Locate the cell with the specified text and output its (X, Y) center coordinate. 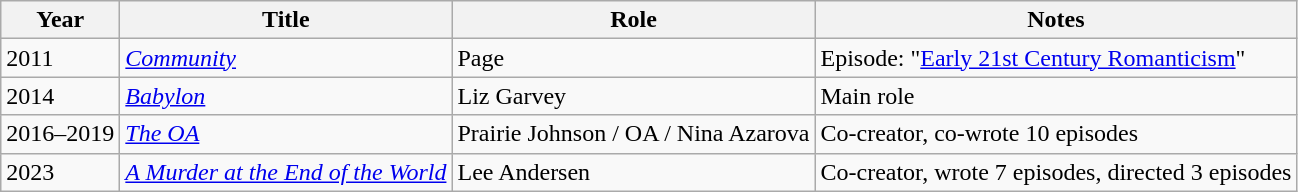
Role (634, 20)
Notes (1056, 20)
A Murder at the End of the World (286, 172)
Liz Garvey (634, 96)
Main role (1056, 96)
Co-creator, co-wrote 10 episodes (1056, 134)
Title (286, 20)
2011 (60, 58)
Community (286, 58)
Prairie Johnson / OA / Nina Azarova (634, 134)
Page (634, 58)
2014 (60, 96)
Lee Andersen (634, 172)
Babylon (286, 96)
2016–2019 (60, 134)
The OA (286, 134)
Year (60, 20)
Co-creator, wrote 7 episodes, directed 3 episodes (1056, 172)
Episode: "Early 21st Century Romanticism" (1056, 58)
2023 (60, 172)
